Extract the [X, Y] coordinate from the center of the cell holding the provided text.  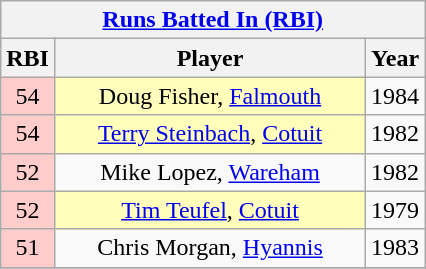
Runs Batted In (RBI) [213, 20]
Year [396, 58]
Tim Teufel, Cotuit [210, 210]
1979 [396, 210]
51 [28, 248]
1983 [396, 248]
1984 [396, 96]
Doug Fisher, Falmouth [210, 96]
RBI [28, 58]
Mike Lopez, Wareham [210, 172]
Chris Morgan, Hyannis [210, 248]
Terry Steinbach, Cotuit [210, 134]
Player [210, 58]
